Return the (X, Y) coordinate for the center point of the cell that contains the specified text.  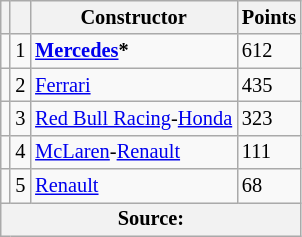
1 (20, 51)
323 (269, 118)
68 (269, 186)
Ferrari (134, 85)
111 (269, 152)
612 (269, 51)
2 (20, 85)
4 (20, 152)
435 (269, 85)
Constructor (134, 17)
Points (269, 17)
McLaren-Renault (134, 152)
5 (20, 186)
Red Bull Racing-Honda (134, 118)
Renault (134, 186)
Mercedes* (134, 51)
3 (20, 118)
Source: (151, 219)
